For the text-containing cell, return its midpoint in [x, y] coordinate format. 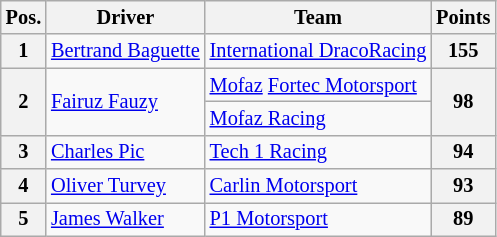
Bertrand Baguette [126, 51]
Mofaz Fortec Motorsport [318, 85]
4 [24, 186]
1 [24, 51]
93 [463, 186]
5 [24, 219]
89 [463, 219]
3 [24, 152]
P1 Motorsport [318, 219]
James Walker [126, 219]
Oliver Turvey [126, 186]
2 [24, 102]
International DracoRacing [318, 51]
Points [463, 17]
Carlin Motorsport [318, 186]
Fairuz Fauzy [126, 102]
Driver [126, 17]
Team [318, 17]
155 [463, 51]
94 [463, 152]
Mofaz Racing [318, 118]
98 [463, 102]
Tech 1 Racing [318, 152]
Pos. [24, 17]
Charles Pic [126, 152]
